Find where the given text appears and provide that cell's center as [X, Y] coordinate. 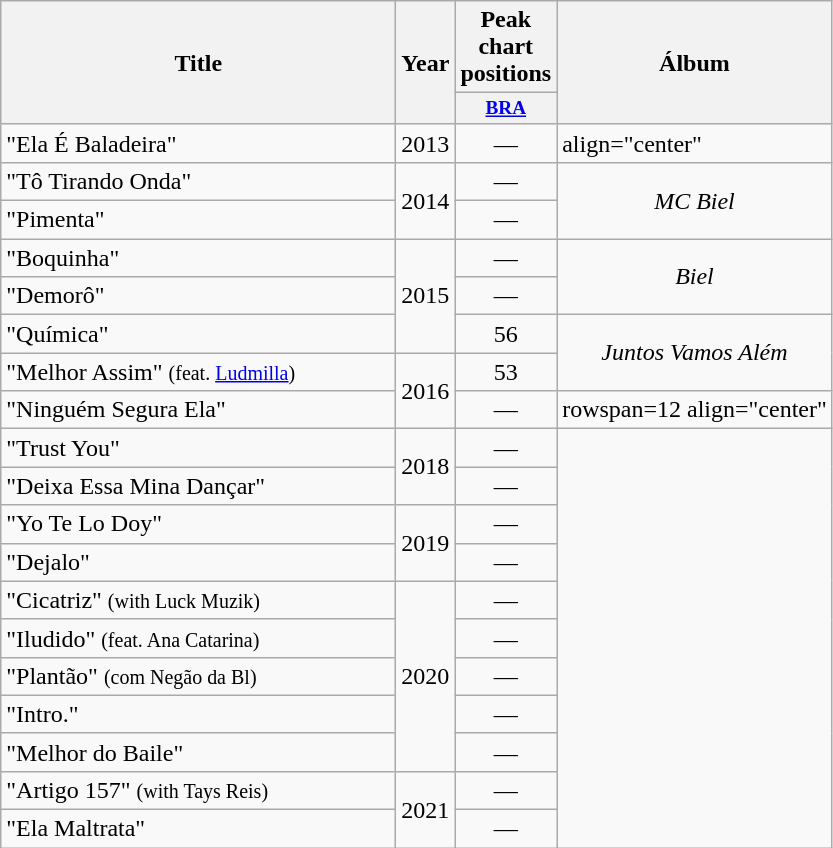
"Química" [198, 334]
2016 [426, 391]
"Trust You" [198, 448]
"Cicatriz" (with Luck Muzik) [198, 600]
2015 [426, 296]
"Iludido" (feat. Ana Catarina) [198, 638]
"Dejalo" [198, 562]
53 [506, 372]
"Melhor Assim" (feat. Ludmilla) [198, 372]
2021 [426, 810]
2020 [426, 676]
BRA [506, 109]
Title [198, 63]
MC Biel [695, 201]
Juntos Vamos Além [695, 353]
"Artigo 157" (with Tays Reis) [198, 791]
"Plantão" (com Negão da Bl) [198, 676]
56 [506, 334]
"Melhor do Baile" [198, 752]
"Ela Maltrata" [198, 829]
"Pimenta" [198, 220]
rowspan=12 align="center" [695, 410]
"Intro." [198, 714]
2013 [426, 143]
"Deixa Essa Mina Dançar" [198, 486]
align="center" [695, 143]
"Boquinha" [198, 258]
Biel [695, 277]
2019 [426, 543]
Year [426, 63]
2014 [426, 201]
"Yo Te Lo Doy" [198, 524]
Peak chart positions [506, 47]
"Ela É Baladeira" [198, 143]
"Tô Tirando Onda" [198, 182]
"Ninguém Segura Ela" [198, 410]
2018 [426, 467]
"Demorô" [198, 296]
Álbum [695, 63]
